Determine the [x, y] coordinate at the center of the cell enclosing the given text.  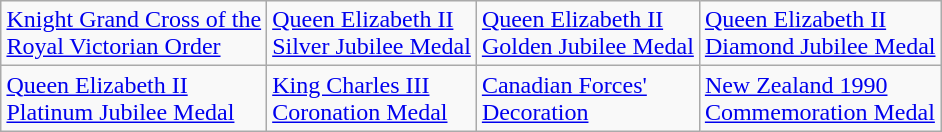
Queen Elizabeth IISilver Jubilee Medal [372, 34]
Queen Elizabeth IIPlatinum Jubilee Medal [134, 98]
Queen Elizabeth IIGolden Jubilee Medal [588, 34]
Knight Grand Cross of the Royal Victorian Order [134, 34]
New Zealand 1990Commemoration Medal [820, 98]
King Charles IIICoronation Medal [372, 98]
Queen Elizabeth IIDiamond Jubilee Medal [820, 34]
Canadian Forces'Decoration [588, 98]
